Detect which cell encompasses the target text, then output its [x, y] center coordinate. 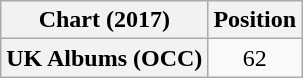
Chart (2017) [104, 20]
62 [255, 58]
Position [255, 20]
UK Albums (OCC) [104, 58]
